Pinpoint the cell where the given text exists, returning its (x, y) midpoint coordinate. 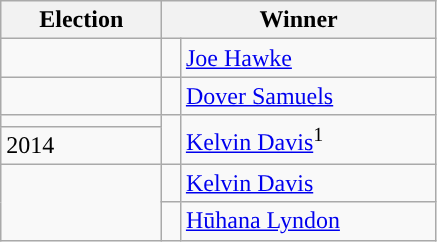
Kelvin Davis (308, 183)
Hūhana Lyndon (308, 221)
Dover Samuels (308, 96)
Election (82, 20)
2014 (82, 145)
Joe Hawke (308, 58)
Winner (299, 20)
Kelvin Davis1 (308, 140)
